Search for the cell housing the specified text and yield its [X, Y] center coordinate. 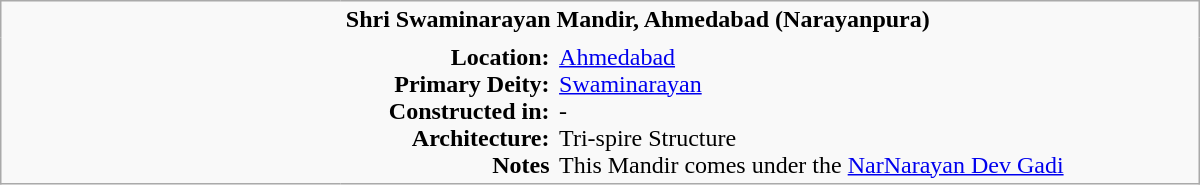
AhmedabadSwaminarayan - Tri-spire Structure This Mandir comes under the NarNarayan Dev Gadi [876, 110]
Location: Primary Deity:Constructed in:Architecture:Notes [448, 110]
Shri Swaminarayan Mandir, Ahmedabad (Narayanpura) [770, 20]
